Pinpoint the cell where the given text exists, returning its (X, Y) midpoint coordinate. 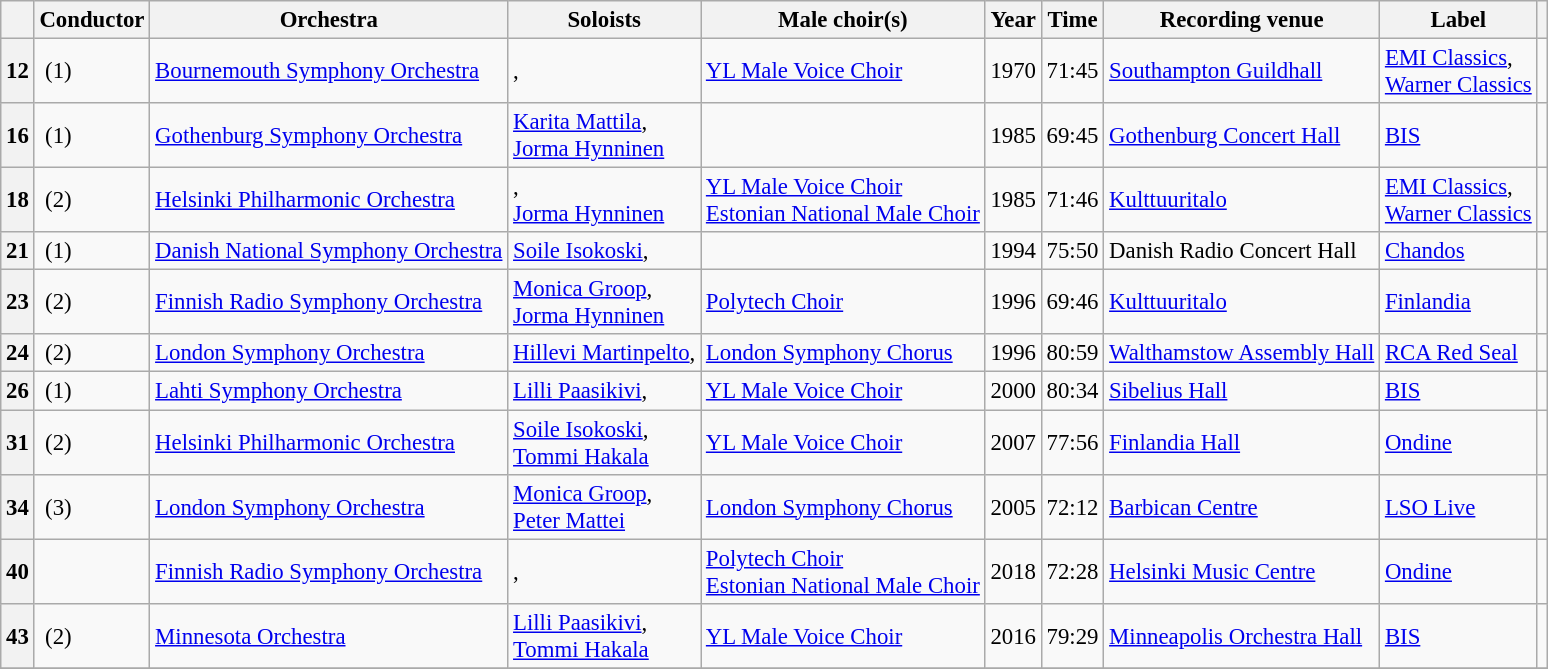
Monica Groop,Jorma Hynninen (604, 302)
Walthamstow Assembly Hall (1242, 353)
(3) (92, 506)
26 (18, 391)
24 (18, 353)
Bournemouth Symphony Orchestra (329, 72)
1994 (1013, 251)
Polytech Choir (844, 302)
80:59 (1072, 353)
Conductor (92, 20)
Southampton Guildhall (1242, 72)
Orchestra (329, 20)
Year (1013, 20)
Soile Isokoski,Tommi Hakala (604, 442)
69:46 (1072, 302)
71:45 (1072, 72)
Lahti Symphony Orchestra (329, 391)
,Jorma Hynninen (604, 200)
16 (18, 136)
Time (1072, 20)
2005 (1013, 506)
Barbican Centre (1242, 506)
72:28 (1072, 572)
2000 (1013, 391)
Minnesota Orchestra (329, 636)
Danish Radio Concert Hall (1242, 251)
Lilli Paasikivi, (604, 391)
Karita Mattila,Jorma Hynninen (604, 136)
40 (18, 572)
Soile Isokoski, (604, 251)
Minneapolis Orchestra Hall (1242, 636)
77:56 (1072, 442)
1970 (1013, 72)
RCA Red Seal (1458, 353)
Finlandia (1458, 302)
Male choir(s) (844, 20)
2016 (1013, 636)
Lilli Paasikivi,Tommi Hakala (604, 636)
75:50 (1072, 251)
Hillevi Martinpelto, (604, 353)
79:29 (1072, 636)
Danish National Symphony Orchestra (329, 251)
69:45 (1072, 136)
43 (18, 636)
12 (18, 72)
Sibelius Hall (1242, 391)
18 (18, 200)
21 (18, 251)
Gothenburg Symphony Orchestra (329, 136)
Finlandia Hall (1242, 442)
72:12 (1072, 506)
2007 (1013, 442)
Polytech ChoirEstonian National Male Choir (844, 572)
YL Male Voice ChoirEstonian National Male Choir (844, 200)
Label (1458, 20)
Gothenburg Concert Hall (1242, 136)
Soloists (604, 20)
80:34 (1072, 391)
Chandos (1458, 251)
31 (18, 442)
34 (18, 506)
Recording venue (1242, 20)
71:46 (1072, 200)
23 (18, 302)
Helsinki Music Centre (1242, 572)
2018 (1013, 572)
Monica Groop,Peter Mattei (604, 506)
LSO Live (1458, 506)
